Determine the [x, y] coordinate at the center of the cell enclosing the given text.  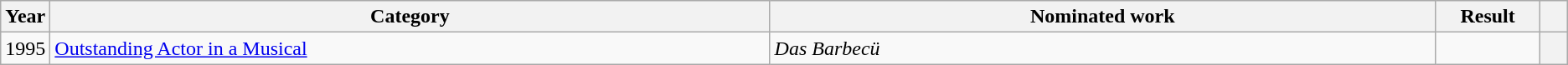
1995 [25, 48]
Year [25, 17]
Das Barbecü [1102, 48]
Nominated work [1102, 17]
Category [410, 17]
Result [1488, 17]
Outstanding Actor in a Musical [410, 48]
